Return [X, Y] of the center of cell containing provided text 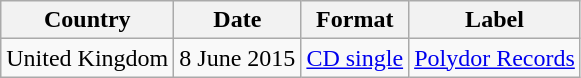
CD single [355, 58]
8 June 2015 [238, 58]
Label [495, 20]
Country [88, 20]
Date [238, 20]
Polydor Records [495, 58]
Format [355, 20]
United Kingdom [88, 58]
